Search for the cell housing the specified text and yield its (x, y) center coordinate. 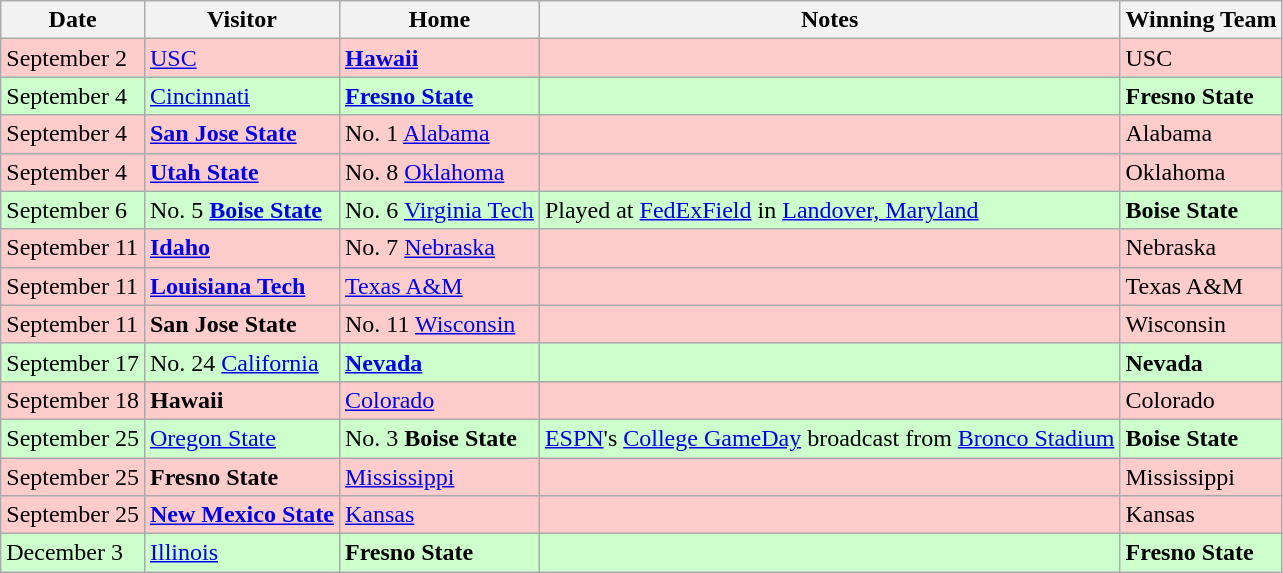
Idaho (242, 248)
September 2 (73, 58)
No. 5 Boise State (242, 210)
No. 3 Boise State (439, 438)
New Mexico State (242, 515)
Oregon State (242, 438)
Utah State (242, 172)
No. 24 California (242, 362)
No. 6 Virginia Tech (439, 210)
September 17 (73, 362)
Oklahoma (1201, 172)
No. 7 Nebraska (439, 248)
No. 8 Oklahoma (439, 172)
Wisconsin (1201, 324)
Notes (830, 20)
Nebraska (1201, 248)
Home (439, 20)
Date (73, 20)
Alabama (1201, 134)
Cincinnati (242, 96)
December 3 (73, 553)
ESPN's College GameDay broadcast from Bronco Stadium (830, 438)
No. 11 Wisconsin (439, 324)
Winning Team (1201, 20)
Played at FedExField in Landover, Maryland (830, 210)
Visitor (242, 20)
Illinois (242, 553)
No. 1 Alabama (439, 134)
September 6 (73, 210)
Louisiana Tech (242, 286)
September 18 (73, 400)
